Output the [X, Y] coordinate of the center of the cell containing the given text.  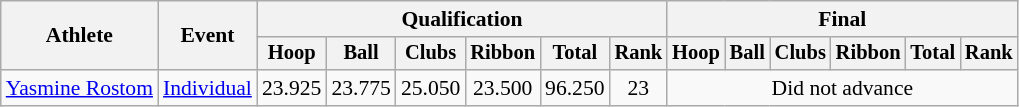
Qualification [462, 19]
23.925 [292, 88]
23.500 [502, 88]
25.050 [430, 88]
Athlete [80, 36]
Yasmine Rostom [80, 88]
Event [208, 36]
Final [842, 19]
23 [639, 88]
23.775 [360, 88]
Individual [208, 88]
Did not advance [842, 88]
96.250 [574, 88]
